Return the [x, y] coordinate for the center point of the cell that contains the specified text.  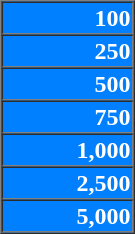
250 [68, 50]
100 [68, 18]
750 [68, 116]
2,500 [68, 182]
5,000 [68, 216]
500 [68, 84]
1,000 [68, 150]
